Capture the cell that displays the provided text and extract its (x, y) central coordinate. 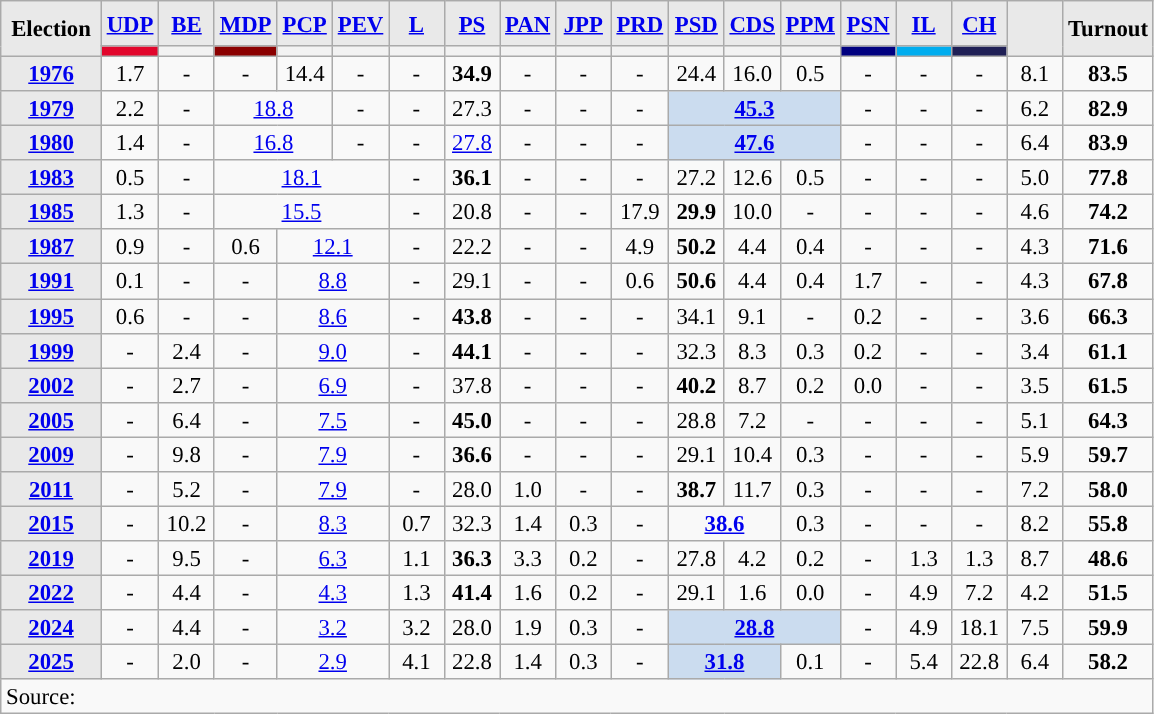
59.9 (1108, 628)
8.1 (1035, 74)
MDP (245, 24)
3.6 (1035, 316)
1.1 (417, 558)
45.0 (472, 420)
36.3 (472, 558)
77.8 (1108, 178)
43.8 (472, 316)
59.7 (1108, 454)
1987 (52, 248)
8.2 (1035, 524)
10.0 (752, 212)
9.5 (187, 558)
6.3 (333, 558)
L (417, 24)
64.3 (1108, 420)
2015 (52, 524)
24.4 (697, 74)
CH (979, 24)
1.0 (528, 490)
22.2 (472, 248)
83.5 (1108, 74)
71.6 (1108, 248)
14.4 (305, 74)
9.8 (187, 454)
PS (472, 24)
15.5 (301, 212)
36.6 (472, 454)
34.9 (472, 74)
5.9 (1035, 454)
9.1 (752, 316)
38.6 (725, 524)
3.5 (1035, 386)
PRD (640, 24)
82.9 (1108, 108)
47.6 (755, 144)
Election (52, 29)
20.8 (472, 212)
9.0 (333, 350)
1983 (52, 178)
27.2 (697, 178)
JPP (584, 24)
1976 (52, 74)
1991 (52, 282)
2011 (52, 490)
IL (924, 24)
5.1 (1035, 420)
74.2 (1108, 212)
2.0 (187, 662)
61.1 (1108, 350)
12.6 (752, 178)
1979 (52, 108)
66.3 (1108, 316)
3.4 (1035, 350)
51.5 (1108, 592)
29.9 (697, 212)
67.8 (1108, 282)
50.2 (697, 248)
1.9 (528, 628)
38.7 (697, 490)
2025 (52, 662)
6.9 (333, 386)
34.1 (697, 316)
6.2 (1035, 108)
10.2 (187, 524)
8.8 (333, 282)
1995 (52, 316)
2.9 (333, 662)
PSD (697, 24)
61.5 (1108, 386)
1985 (52, 212)
0.7 (417, 524)
8.6 (333, 316)
37.8 (472, 386)
PSN (868, 24)
58.2 (1108, 662)
2019 (52, 558)
5.2 (187, 490)
36.1 (472, 178)
2009 (52, 454)
1980 (52, 144)
18.8 (273, 108)
45.3 (755, 108)
44.1 (472, 350)
40.2 (697, 386)
5.4 (924, 662)
BE (187, 24)
55.8 (1108, 524)
2022 (52, 592)
58.0 (1108, 490)
4.1 (417, 662)
27.3 (472, 108)
2.7 (187, 386)
0.9 (130, 248)
PEV (360, 24)
83.9 (1108, 144)
5.0 (1035, 178)
Turnout (1108, 29)
2.4 (187, 350)
17.9 (640, 212)
PPM (810, 24)
Source: (578, 696)
10.4 (752, 454)
UDP (130, 24)
1999 (52, 350)
PCP (305, 24)
41.4 (472, 592)
PAN (528, 24)
48.6 (1108, 558)
16.0 (752, 74)
2.2 (130, 108)
12.1 (333, 248)
2005 (52, 420)
50.6 (697, 282)
3.3 (528, 558)
11.7 (752, 490)
CDS (752, 24)
2002 (52, 386)
31.8 (725, 662)
4.6 (1035, 212)
2024 (52, 628)
16.8 (273, 144)
